Scan for the cell matching the given text and deliver its (X, Y) coordinate at center. 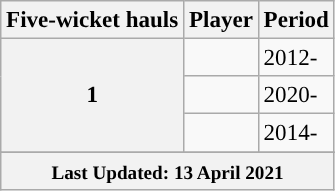
Period (296, 20)
1 (92, 96)
2020- (296, 95)
Player (222, 20)
Last Updated: 13 April 2021 (168, 171)
Five-wicket hauls (92, 20)
2014- (296, 133)
2012- (296, 58)
